Return (x, y) of the center of cell containing provided text 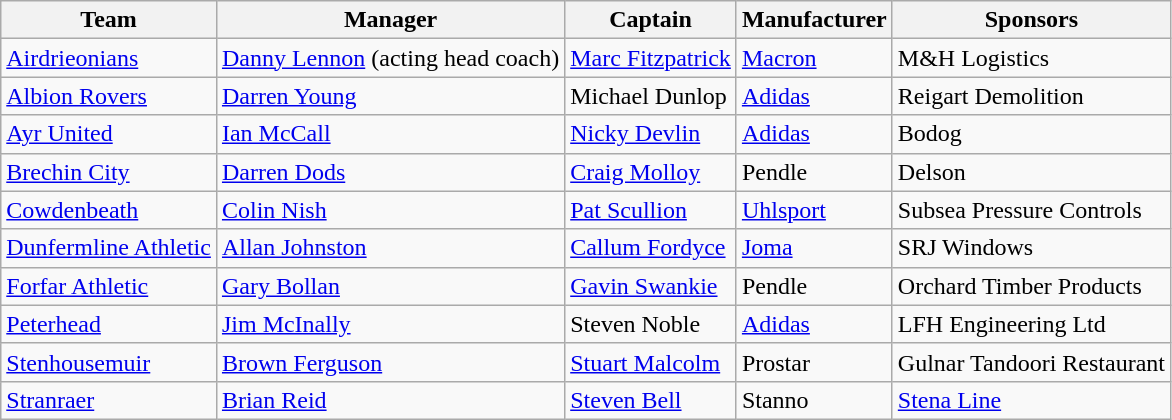
Sponsors (1031, 20)
Gulnar Tandoori Restaurant (1031, 362)
Captain (651, 20)
Ian McCall (390, 134)
Darren Young (390, 96)
SRJ Windows (1031, 248)
Brown Ferguson (390, 362)
Nicky Devlin (651, 134)
Stranraer (109, 400)
Ayr United (109, 134)
Dunfermline Athletic (109, 248)
Subsea Pressure Controls (1031, 210)
Airdrieonians (109, 58)
Steven Bell (651, 400)
LFH Engineering Ltd (1031, 324)
Steven Noble (651, 324)
Jim McInally (390, 324)
Callum Fordyce (651, 248)
Michael Dunlop (651, 96)
Macron (814, 58)
Uhlsport (814, 210)
Prostar (814, 362)
Manufacturer (814, 20)
Cowdenbeath (109, 210)
Manager (390, 20)
Reigart Demolition (1031, 96)
Craig Molloy (651, 172)
Darren Dods (390, 172)
Joma (814, 248)
Bodog (1031, 134)
Brechin City (109, 172)
Marc Fitzpatrick (651, 58)
Allan Johnston (390, 248)
M&H Logistics (1031, 58)
Brian Reid (390, 400)
Peterhead (109, 324)
Delson (1031, 172)
Orchard Timber Products (1031, 286)
Forfar Athletic (109, 286)
Stenhousemuir (109, 362)
Stena Line (1031, 400)
Colin Nish (390, 210)
Gary Bollan (390, 286)
Team (109, 20)
Albion Rovers (109, 96)
Stuart Malcolm (651, 362)
Gavin Swankie (651, 286)
Stanno (814, 400)
Danny Lennon (acting head coach) (390, 58)
Pat Scullion (651, 210)
